For the text-containing cell, return its midpoint in (X, Y) coordinate format. 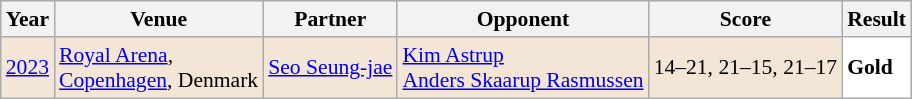
Kim Astrup Anders Skaarup Rasmussen (522, 68)
Score (746, 19)
14–21, 21–15, 21–17 (746, 68)
Royal Arena,Copenhagen, Denmark (158, 68)
Opponent (522, 19)
Result (876, 19)
Partner (330, 19)
Seo Seung-jae (330, 68)
Gold (876, 68)
2023 (28, 68)
Year (28, 19)
Venue (158, 19)
